Output the [x, y] coordinate of the center of the cell containing the given text.  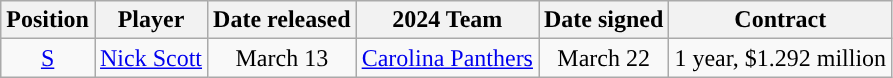
Position [48, 20]
Carolina Panthers [447, 58]
March 13 [282, 58]
Date signed [603, 20]
Player [150, 20]
Nick Scott [150, 58]
Date released [282, 20]
Contract [780, 20]
1 year, $1.292 million [780, 58]
S [48, 58]
2024 Team [447, 20]
March 22 [603, 58]
